Output the [X, Y] coordinate of the center of the cell containing the given text.  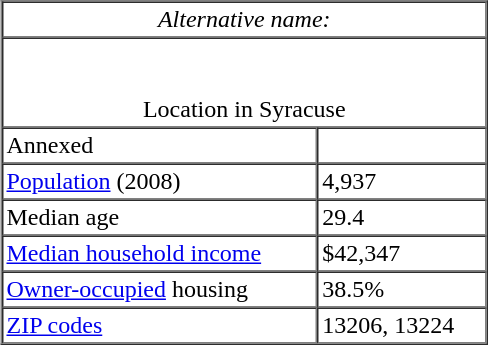
Annexed [160, 146]
Location in Syracuse [244, 83]
Median household income [160, 254]
4,937 [402, 182]
Owner-occupied housing [160, 290]
Population (2008) [160, 182]
Alternative name: [244, 20]
Median age [160, 218]
$42,347 [402, 254]
13206, 13224 [402, 326]
ZIP codes [160, 326]
29.4 [402, 218]
38.5% [402, 290]
